Detect which cell encompasses the target text, then output its [x, y] center coordinate. 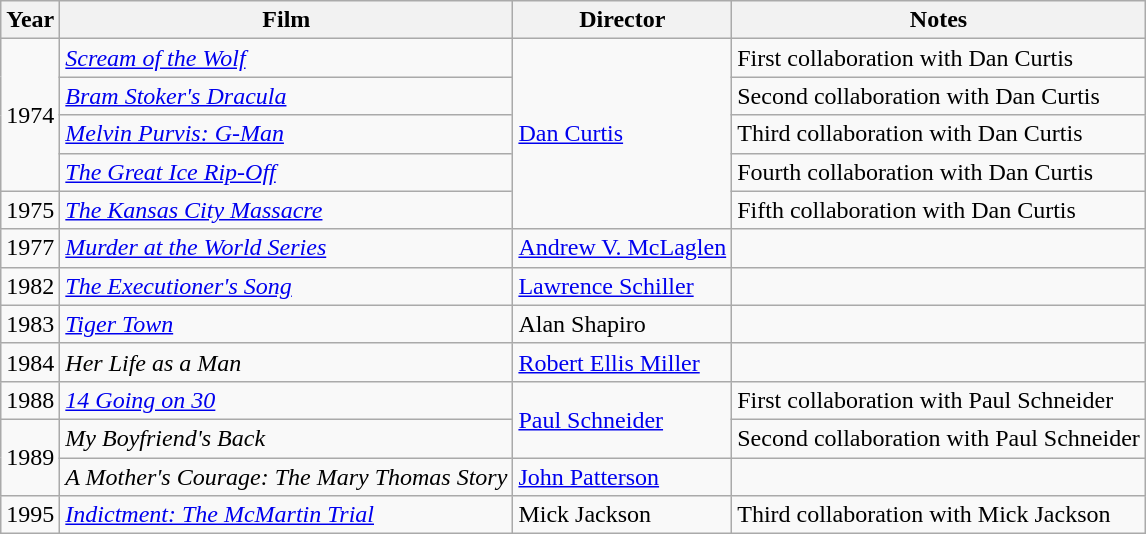
Tiger Town [286, 324]
Fifth collaboration with Dan Curtis [939, 210]
1995 [30, 515]
Lawrence Schiller [622, 286]
Second collaboration with Paul Schneider [939, 438]
Film [286, 20]
Indictment: The McMartin Trial [286, 515]
1984 [30, 362]
The Great Ice Rip-Off [286, 172]
Dan Curtis [622, 134]
First collaboration with Paul Schneider [939, 400]
Murder at the World Series [286, 248]
Paul Schneider [622, 419]
Andrew V. McLaglen [622, 248]
14 Going on 30 [286, 400]
Melvin Purvis: G-Man [286, 134]
Mick Jackson [622, 515]
Fourth collaboration with Dan Curtis [939, 172]
Notes [939, 20]
A Mother's Courage: The Mary Thomas Story [286, 477]
Robert Ellis Miller [622, 362]
The Executioner's Song [286, 286]
1988 [30, 400]
Second collaboration with Dan Curtis [939, 96]
1974 [30, 115]
First collaboration with Dan Curtis [939, 58]
1982 [30, 286]
Alan Shapiro [622, 324]
Year [30, 20]
Director [622, 20]
Bram Stoker's Dracula [286, 96]
1983 [30, 324]
Her Life as a Man [286, 362]
The Kansas City Massacre [286, 210]
1977 [30, 248]
My Boyfriend's Back [286, 438]
1989 [30, 457]
Scream of the Wolf [286, 58]
1975 [30, 210]
John Patterson [622, 477]
Third collaboration with Mick Jackson [939, 515]
Third collaboration with Dan Curtis [939, 134]
